Locate the cell with the specified text and output its [X, Y] center coordinate. 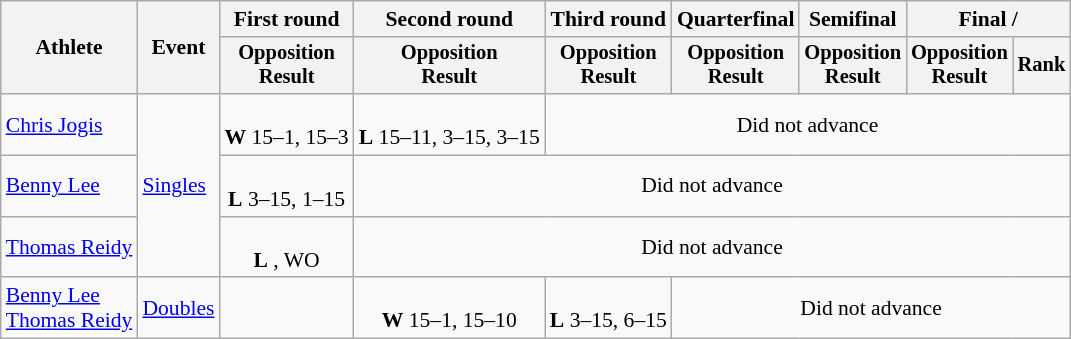
Athlete [70, 48]
L 15–11, 3–15, 3–15 [450, 124]
Chris Jogis [70, 124]
Second round [450, 19]
Third round [608, 19]
Benny LeeThomas Reidy [70, 308]
W 15–1, 15–3 [286, 124]
Rank [1042, 66]
Final / [988, 19]
Thomas Reidy [70, 248]
W 15–1, 15–10 [450, 308]
Event [178, 48]
Doubles [178, 308]
Quarterfinal [736, 19]
L 3–15, 6–15 [608, 308]
Singles [178, 186]
Semifinal [852, 19]
L , WO [286, 248]
Benny Lee [70, 186]
First round [286, 19]
L 3–15, 1–15 [286, 186]
